Scan for the cell matching the given text and deliver its [X, Y] coordinate at center. 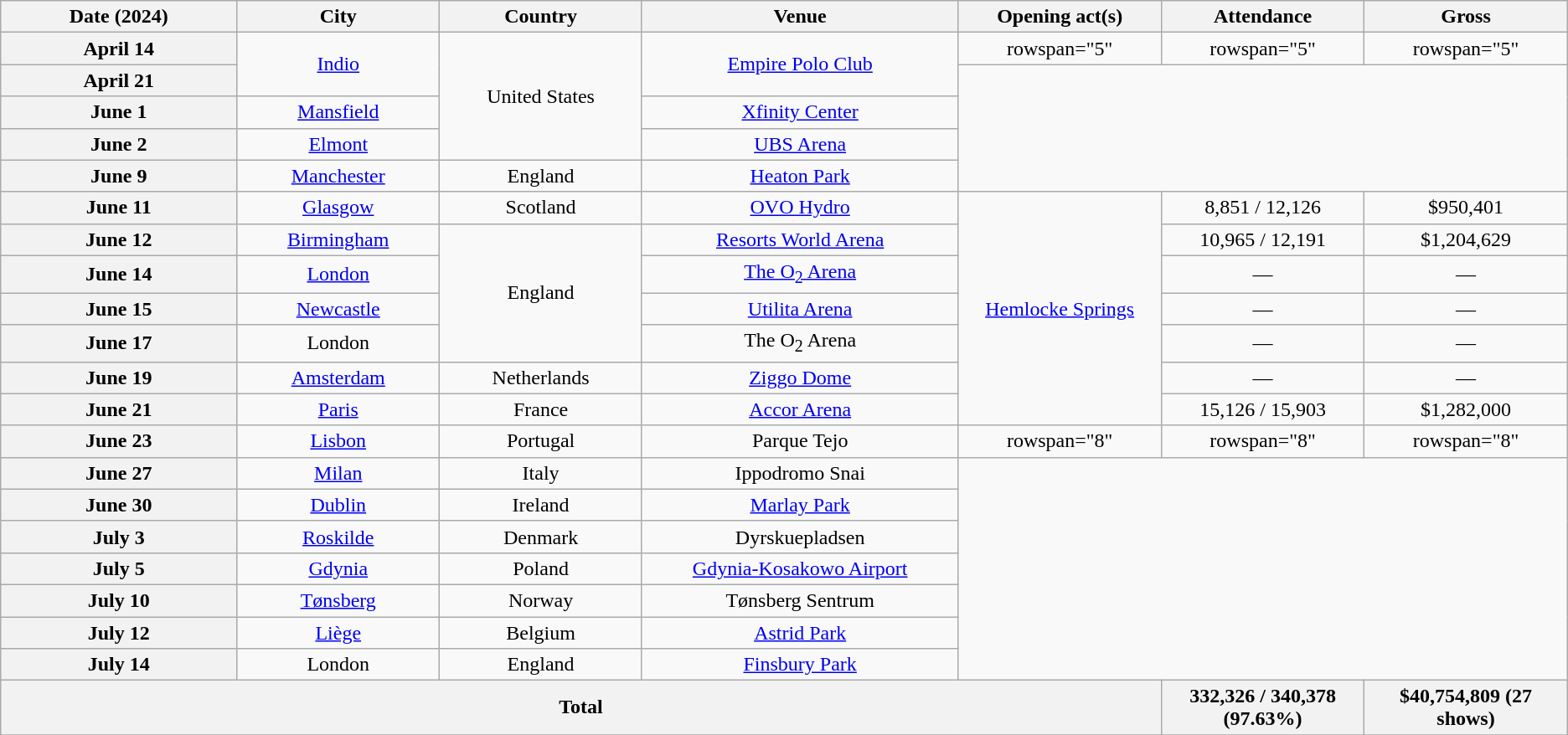
Dublin [338, 505]
Manchester [338, 176]
June 21 [119, 409]
Amsterdam [338, 378]
Birmingham [338, 239]
Scotland [541, 208]
Poland [541, 568]
Portugal [541, 441]
June 17 [119, 343]
Glasgow [338, 208]
Venue [800, 17]
Astrid Park [800, 632]
Tønsberg [338, 600]
City [338, 17]
United States [541, 96]
Marlay Park [800, 505]
Indio [338, 64]
Mansfield [338, 112]
Dyrskuepladsen [800, 537]
July 5 [119, 568]
Denmark [541, 537]
$1,282,000 [1466, 409]
Xfinity Center [800, 112]
Gdynia [338, 568]
Norway [541, 600]
Attendance [1262, 17]
Tønsberg Sentrum [800, 600]
June 14 [119, 274]
Belgium [541, 632]
June 30 [119, 505]
Parque Tejo [800, 441]
Lisbon [338, 441]
332,326 / 340,378 (97.63%) [1262, 708]
June 19 [119, 378]
Gdynia-Kosakowo Airport [800, 568]
$40,754,809 (27 shows) [1466, 708]
June 2 [119, 144]
10,965 / 12,191 [1262, 239]
Total [581, 708]
$950,401 [1466, 208]
Finsbury Park [800, 665]
Date (2024) [119, 17]
Italy [541, 473]
April 21 [119, 80]
Ireland [541, 505]
July 3 [119, 537]
Milan [338, 473]
July 14 [119, 665]
Country [541, 17]
Opening act(s) [1060, 17]
Gross [1466, 17]
Paris [338, 409]
OVO Hydro [800, 208]
June 12 [119, 239]
Ippodromo Snai [800, 473]
8,851 / 12,126 [1262, 208]
Roskilde [338, 537]
Utilita Arena [800, 309]
Heaton Park [800, 176]
Hemlocke Springs [1060, 308]
Resorts World Arena [800, 239]
Ziggo Dome [800, 378]
Empire Polo Club [800, 64]
June 11 [119, 208]
Newcastle [338, 309]
France [541, 409]
July 12 [119, 632]
Netherlands [541, 378]
15,126 / 15,903 [1262, 409]
April 14 [119, 49]
Liège [338, 632]
Accor Arena [800, 409]
June 9 [119, 176]
June 15 [119, 309]
June 1 [119, 112]
June 23 [119, 441]
Elmont [338, 144]
$1,204,629 [1466, 239]
July 10 [119, 600]
UBS Arena [800, 144]
June 27 [119, 473]
